Locate the cell with the specified text and output its [x, y] center coordinate. 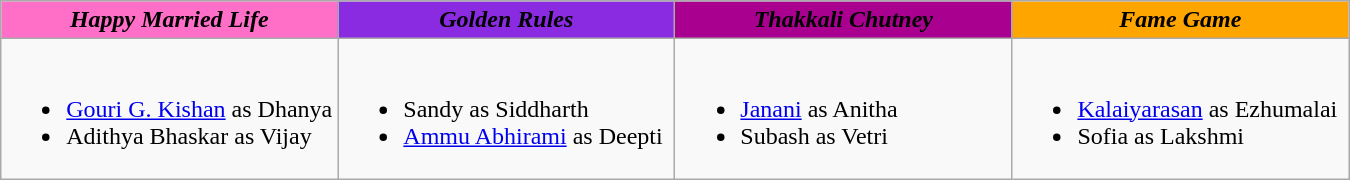
Kalaiyarasan as EzhumalaiSofia as Lakshmi [1180, 109]
Fame Game [1180, 20]
Thakkali Chutney [844, 20]
Janani as AnithaSubash as Vetri [844, 109]
Gouri G. Kishan as DhanyaAdithya Bhaskar as Vijay [170, 109]
Golden Rules [506, 20]
Sandy as SiddharthAmmu Abhirami as Deepti [506, 109]
Happy Married Life [170, 20]
